Return [x, y] of the center of cell containing provided text 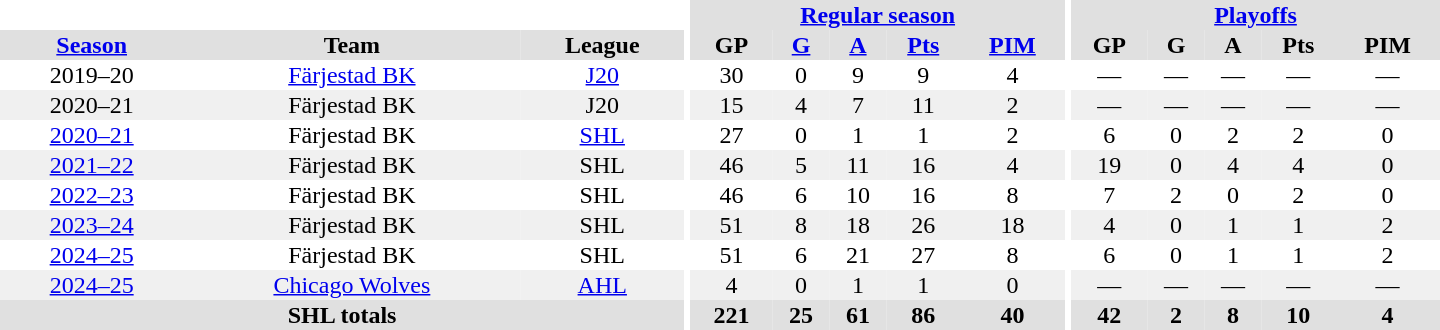
86 [923, 315]
19 [1110, 165]
SHL totals [342, 315]
2019–20 [92, 75]
2023–24 [92, 225]
26 [923, 225]
15 [731, 105]
61 [858, 315]
221 [731, 315]
League [602, 45]
25 [802, 315]
Playoffs [1256, 15]
21 [858, 255]
2021–22 [92, 165]
5 [802, 165]
Season [92, 45]
42 [1110, 315]
Regular season [877, 15]
Team [352, 45]
40 [1012, 315]
AHL [602, 285]
Chicago Wolves [352, 285]
30 [731, 75]
2022–23 [92, 195]
